Extract the (x, y) coordinate from the center of the cell holding the provided text.  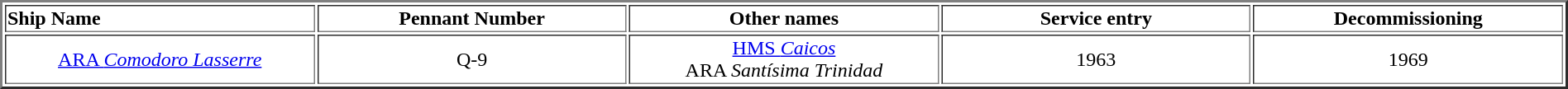
1969 (1408, 59)
Pennant Number (471, 18)
HMS Caicos ARA Santísima Trinidad (784, 59)
ARA Comodoro Lasserre (160, 59)
Ship Name (160, 18)
Q-9 (471, 59)
1963 (1096, 59)
Service entry (1096, 18)
Other names (784, 18)
Decommissioning (1408, 18)
